Scan for the cell matching the given text and deliver its [x, y] coordinate at center. 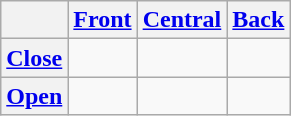
Central [182, 20]
Back [258, 20]
Front [102, 20]
Close [34, 58]
Open [34, 96]
